Extract the (X, Y) coordinate from the center of the cell holding the provided text.  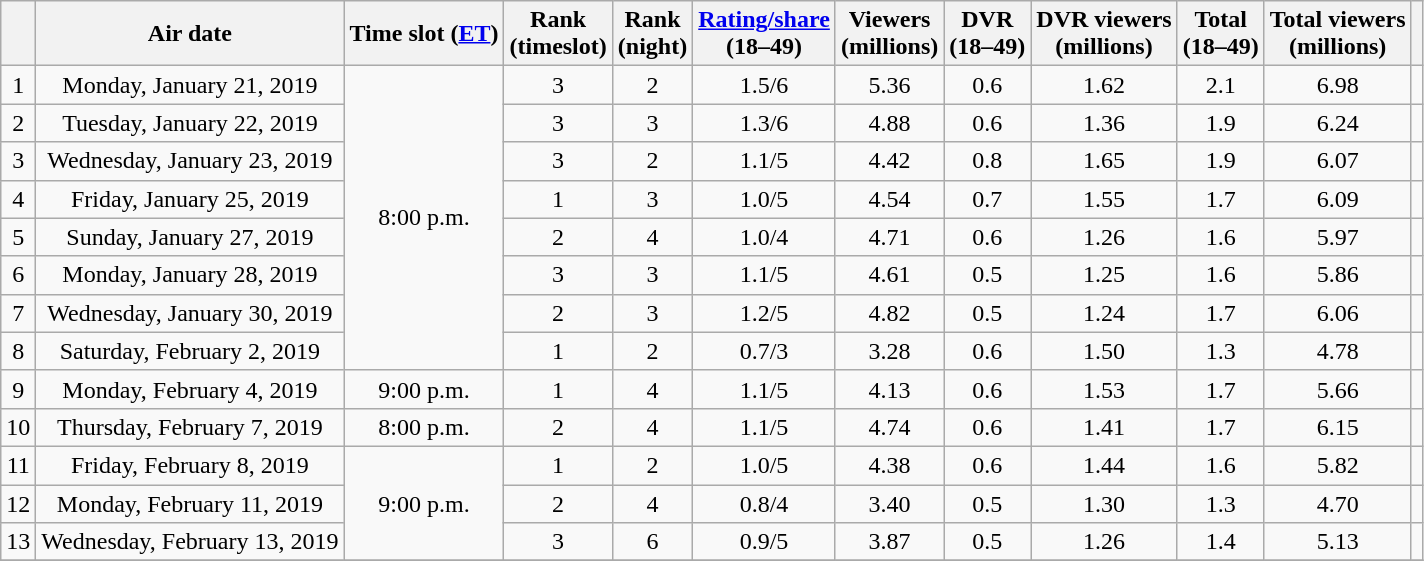
Tuesday, January 22, 2019 (190, 123)
1.36 (1104, 123)
Air date (190, 34)
1.55 (1104, 199)
Time slot (ET) (424, 34)
10 (18, 427)
1.24 (1104, 313)
Monday, February 11, 2019 (190, 503)
Rank(timeslot) (558, 34)
9 (18, 389)
4.54 (889, 199)
4.38 (889, 465)
0.9/5 (764, 542)
13 (18, 542)
Monday, January 28, 2019 (190, 275)
Saturday, February 2, 2019 (190, 351)
3.28 (889, 351)
1.62 (1104, 85)
6.09 (1338, 199)
1.5/6 (764, 85)
4.88 (889, 123)
5.86 (1338, 275)
Total(18–49) (1220, 34)
Monday, January 21, 2019 (190, 85)
0.7 (988, 199)
5.36 (889, 85)
1.0/4 (764, 237)
5.97 (1338, 237)
Wednesday, January 23, 2019 (190, 161)
Sunday, January 27, 2019 (190, 237)
0.8/4 (764, 503)
Friday, February 8, 2019 (190, 465)
Wednesday, January 30, 2019 (190, 313)
Friday, January 25, 2019 (190, 199)
2.1 (1220, 85)
6.07 (1338, 161)
1.41 (1104, 427)
4.82 (889, 313)
5.66 (1338, 389)
1.4 (1220, 542)
12 (18, 503)
6.06 (1338, 313)
1.50 (1104, 351)
5 (18, 237)
0.8 (988, 161)
Rating/share(18–49) (764, 34)
4.74 (889, 427)
4.42 (889, 161)
4.70 (1338, 503)
Monday, February 4, 2019 (190, 389)
4.71 (889, 237)
Wednesday, February 13, 2019 (190, 542)
1.30 (1104, 503)
3.87 (889, 542)
6.24 (1338, 123)
1.2/5 (764, 313)
4.13 (889, 389)
1.65 (1104, 161)
3.40 (889, 503)
7 (18, 313)
Thursday, February 7, 2019 (190, 427)
5.82 (1338, 465)
11 (18, 465)
Viewers(millions) (889, 34)
1.25 (1104, 275)
1.44 (1104, 465)
4.61 (889, 275)
1.53 (1104, 389)
5.13 (1338, 542)
DVR(18–49) (988, 34)
1.3/6 (764, 123)
DVR viewers(millions) (1104, 34)
8 (18, 351)
Rank(night) (652, 34)
0.7/3 (764, 351)
4.78 (1338, 351)
6.98 (1338, 85)
Total viewers(millions) (1338, 34)
6.15 (1338, 427)
